Identify which cell holds the provided text, then report its (X, Y) central coordinate. 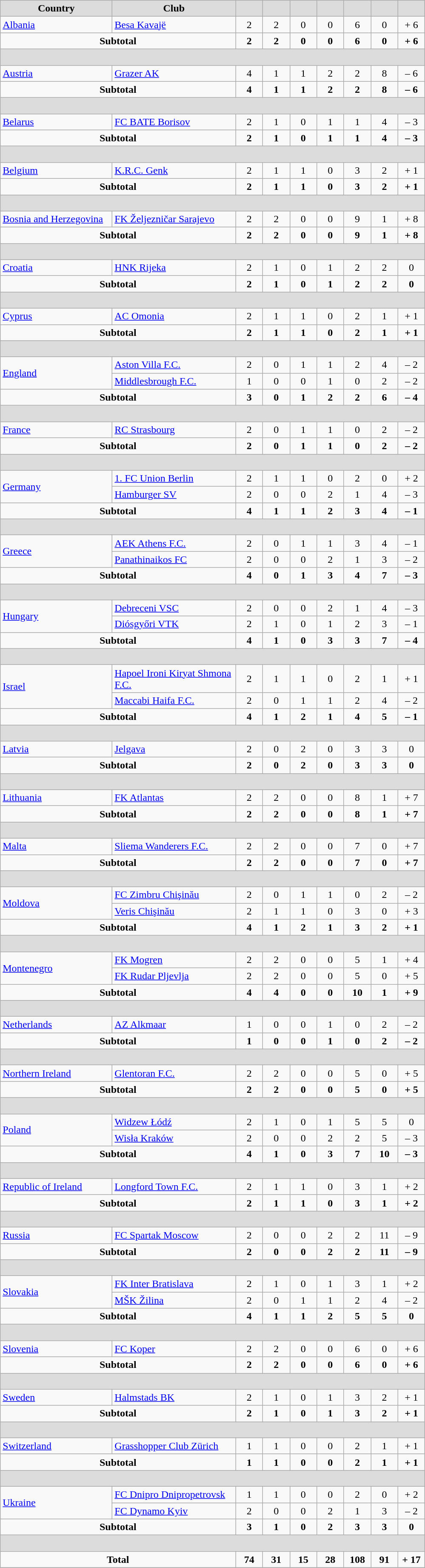
Cyprus (56, 316)
Belgium (56, 170)
Total (118, 1559)
Hamburger SV (174, 495)
Hungary (56, 616)
AEK Athens F.C. (174, 543)
1. FC Union Berlin (174, 479)
Israel (56, 686)
K.R.C. Genk (174, 170)
Halmstads BK (174, 1397)
31 (276, 1559)
Longford Town F.C. (174, 1187)
FK Inter Bratislava (174, 1284)
Northern Ireland (56, 1073)
FC Spartak Moscow (174, 1235)
FC Zimbru Chişinău (174, 895)
Republic of Ireland (56, 1187)
Grazer AK (174, 73)
FK Rudar Pljevlja (174, 976)
Glentoran F.C. (174, 1073)
Ukraine (56, 1502)
+ 3 (411, 911)
Austria (56, 73)
FK Željezničar Sarajevo (174, 219)
Lithuania (56, 798)
Bosnia and Herzegovina (56, 219)
Besa Kavajë (174, 25)
Sweden (56, 1397)
+ 4 (411, 960)
FC BATE Borisov (174, 122)
74 (249, 1559)
Switzerland (56, 1446)
Aston Villa F.C. (174, 365)
AC Omonia (174, 316)
Latvia (56, 749)
Slovenia (56, 1349)
Greece (56, 551)
Jelgava (174, 749)
Club (174, 9)
Grasshopper Club Zürich (174, 1446)
Moldova (56, 903)
+ 9 (411, 992)
Country (56, 9)
AZ Alkmaar (174, 1025)
Middlesbrough F.C. (174, 381)
Wisła Kraków (174, 1138)
Croatia (56, 268)
15 (303, 1559)
108 (357, 1559)
Russia (56, 1235)
FC Dnipro Dnipropetrovsk (174, 1494)
Slovakia (56, 1292)
Belarus (56, 122)
Veris Chişinău (174, 911)
Montenegro (56, 968)
Diósgyőri VTK (174, 624)
France (56, 430)
FK Mogren (174, 960)
Hapoel Ironi Kiryat Shmona F.C. (174, 679)
+ 17 (411, 1559)
FK Atlantas (174, 798)
England (56, 373)
Widzew Łódź (174, 1122)
Maccabi Haifa F.C. (174, 700)
HNK Rijeka (174, 268)
Debreceni VSC (174, 608)
Albania (56, 25)
FC Dynamo Kyiv (174, 1511)
Germany (56, 487)
RC Strasbourg (174, 430)
FC Koper (174, 1349)
Panathinaikos FC (174, 559)
Malta (56, 846)
Sliema Wanderers F.C. (174, 846)
MŠK Žilina (174, 1300)
28 (331, 1559)
91 (385, 1559)
Netherlands (56, 1025)
Poland (56, 1130)
